Scan for the cell matching the given text and deliver its (X, Y) coordinate at center. 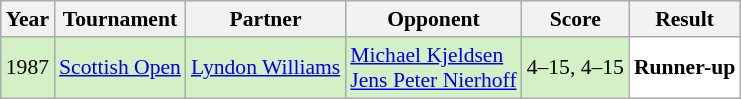
Scottish Open (120, 68)
1987 (28, 68)
Michael Kjeldsen Jens Peter Nierhoff (433, 68)
Partner (266, 19)
4–15, 4–15 (576, 68)
Score (576, 19)
Tournament (120, 19)
Result (684, 19)
Year (28, 19)
Opponent (433, 19)
Runner-up (684, 68)
Lyndon Williams (266, 68)
